Locate the cell with the specified text and output its [X, Y] center coordinate. 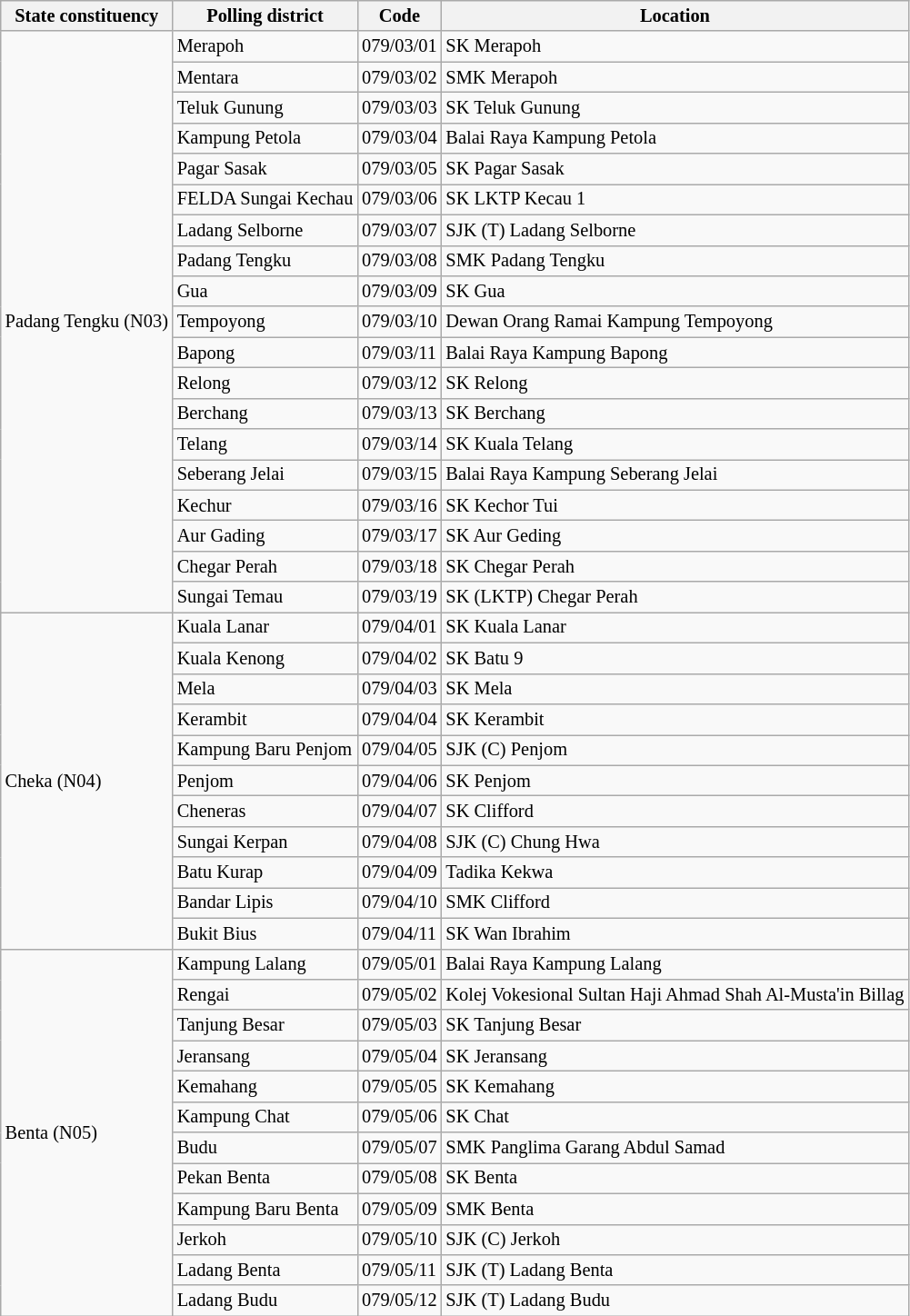
079/05/04 [399, 1056]
079/04/07 [399, 811]
079/03/06 [399, 199]
Aur Gading [265, 535]
FELDA Sungai Kechau [265, 199]
SK Clifford [675, 811]
SK Aur Geding [675, 535]
Pagar Sasak [265, 169]
Kampung Chat [265, 1117]
079/03/19 [399, 597]
SK Relong [675, 383]
Batu Kurap [265, 872]
SK Jeransang [675, 1056]
Kampung Baru Penjom [265, 750]
Pekan Benta [265, 1178]
Mentara [265, 77]
SMK Panglima Garang Abdul Samad [675, 1148]
SMK Merapoh [675, 77]
SK (LKTP) Chegar Perah [675, 597]
079/03/05 [399, 169]
SMK Benta [675, 1209]
Sungai Kerpan [265, 842]
079/05/10 [399, 1240]
Merapoh [265, 46]
Relong [265, 383]
Dewan Orang Ramai Kampung Tempoyong [675, 322]
079/03/02 [399, 77]
079/03/01 [399, 46]
Ladang Selborne [265, 230]
079/04/02 [399, 658]
Ladang Benta [265, 1270]
Bukit Bius [265, 933]
Balai Raya Kampung Lalang [675, 964]
Padang Tengku [265, 261]
079/05/08 [399, 1178]
SK Gua [675, 291]
Kuala Lanar [265, 627]
079/05/01 [399, 964]
Kemahang [265, 1086]
Tempoyong [265, 322]
079/04/08 [399, 842]
079/04/01 [399, 627]
079/03/08 [399, 261]
079/04/05 [399, 750]
SMK Clifford [675, 902]
SJK (T) Ladang Benta [675, 1270]
Kechur [265, 505]
Jerkoh [265, 1240]
State constituency [87, 15]
Padang Tengku (N03) [87, 322]
Budu [265, 1148]
079/05/06 [399, 1117]
SK Teluk Gunung [675, 107]
Bapong [265, 353]
079/03/04 [399, 138]
SK Benta [675, 1178]
SJK (T) Ladang Budu [675, 1301]
SJK (C) Penjom [675, 750]
Tadika Kekwa [675, 872]
SK Kechor Tui [675, 505]
Sungai Temau [265, 597]
SK Chegar Perah [675, 566]
SMK Padang Tengku [675, 261]
SK Mela [675, 689]
SK Berchang [675, 414]
SK Kuala Lanar [675, 627]
Kuala Kenong [265, 658]
SK Kuala Telang [675, 444]
079/05/03 [399, 1025]
079/03/09 [399, 291]
Cheka (N04) [87, 780]
Balai Raya Kampung Seberang Jelai [675, 474]
079/04/09 [399, 872]
079/03/14 [399, 444]
079/05/11 [399, 1270]
079/03/15 [399, 474]
Chegar Perah [265, 566]
079/04/04 [399, 719]
Tanjung Besar [265, 1025]
079/03/13 [399, 414]
079/04/10 [399, 902]
SK LKTP Kecau 1 [675, 199]
SK Kerambit [675, 719]
Cheneras [265, 811]
SK Tanjung Besar [675, 1025]
SJK (C) Chung Hwa [675, 842]
Seberang Jelai [265, 474]
079/03/10 [399, 322]
079/05/07 [399, 1148]
Balai Raya Kampung Bapong [675, 353]
079/03/03 [399, 107]
079/03/17 [399, 535]
Rengai [265, 994]
079/03/11 [399, 353]
SK Kemahang [675, 1086]
Kampung Baru Benta [265, 1209]
Code [399, 15]
SK Pagar Sasak [675, 169]
Kampung Lalang [265, 964]
Kolej Vokesional Sultan Haji Ahmad Shah Al-Musta'in Billag [675, 994]
079/04/11 [399, 933]
079/03/07 [399, 230]
079/05/09 [399, 1209]
Ladang Budu [265, 1301]
079/05/12 [399, 1301]
079/05/02 [399, 994]
079/03/12 [399, 383]
Benta (N05) [87, 1132]
079/04/06 [399, 781]
079/03/16 [399, 505]
Kampung Petola [265, 138]
Teluk Gunung [265, 107]
SK Wan Ibrahim [675, 933]
SJK (C) Jerkoh [675, 1240]
Penjom [265, 781]
SK Batu 9 [675, 658]
Location [675, 15]
079/03/18 [399, 566]
Jeransang [265, 1056]
Telang [265, 444]
079/05/05 [399, 1086]
Polling district [265, 15]
Mela [265, 689]
SJK (T) Ladang Selborne [675, 230]
Bandar Lipis [265, 902]
Balai Raya Kampung Petola [675, 138]
SK Chat [675, 1117]
Kerambit [265, 719]
SK Penjom [675, 781]
Berchang [265, 414]
SK Merapoh [675, 46]
079/04/03 [399, 689]
Gua [265, 291]
